Extract the (X, Y) coordinate from the center of the cell holding the provided text.  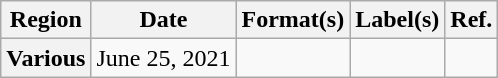
June 25, 2021 (164, 58)
Various (46, 58)
Format(s) (293, 20)
Region (46, 20)
Label(s) (398, 20)
Date (164, 20)
Ref. (472, 20)
